Capture the cell that displays the provided text and extract its [x, y] central coordinate. 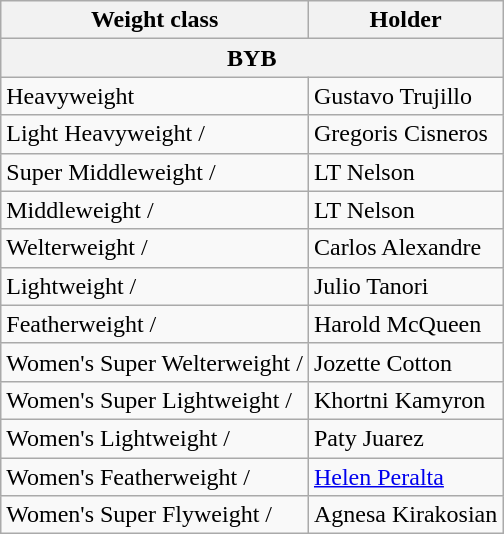
Khortni Kamyron [405, 400]
Gustavo Trujillo [405, 96]
Gregoris Cisneros [405, 134]
Middleweight / [155, 210]
Holder [405, 20]
Women's Super Flyweight / [155, 515]
Weight class [155, 20]
Women's Featherweight / [155, 477]
Helen Peralta [405, 477]
Paty Juarez [405, 438]
Super Middleweight / [155, 172]
Welterweight / [155, 248]
Julio Tanori [405, 286]
Women's Super Lightweight / [155, 400]
Jozette Cotton [405, 362]
Women's Super Welterweight / [155, 362]
Lightweight / [155, 286]
Heavyweight [155, 96]
Featherweight / [155, 324]
Agnesa Kirakosian [405, 515]
Carlos Alexandre [405, 248]
BYB [252, 58]
Women's Lightweight / [155, 438]
Light Heavyweight / [155, 134]
Harold McQueen [405, 324]
